Extract the (X, Y) coordinate from the center of the cell holding the provided text.  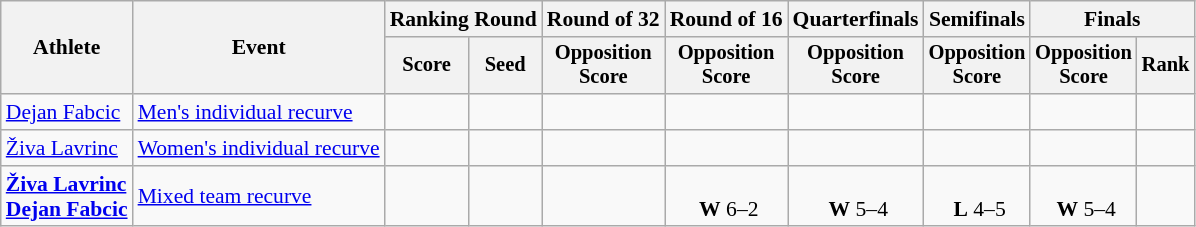
Men's individual recurve (259, 112)
Round of 32 (604, 19)
Finals (1112, 19)
Athlete (67, 48)
Seed (506, 66)
Quarterfinals (856, 19)
Women's individual recurve (259, 148)
Mixed team recurve (259, 196)
Ranking Round (464, 19)
Živa Lavrinc (67, 148)
Rank (1166, 66)
Dejan Fabcic (67, 112)
Score (427, 66)
Round of 16 (726, 19)
Semifinals (978, 19)
Event (259, 48)
W 6–2 (726, 196)
L 4–5 (978, 196)
Živa LavrincDejan Fabcic (67, 196)
